For the text-containing cell, return its midpoint in (X, Y) coordinate format. 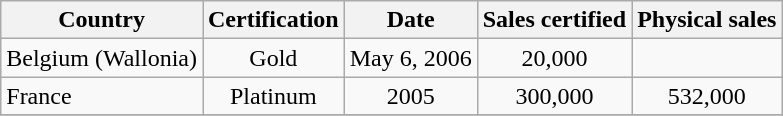
Physical sales (707, 20)
532,000 (707, 96)
Belgium (Wallonia) (102, 58)
Date (410, 20)
May 6, 2006 (410, 58)
Certification (273, 20)
2005 (410, 96)
France (102, 96)
20,000 (554, 58)
Gold (273, 58)
300,000 (554, 96)
Platinum (273, 96)
Country (102, 20)
Sales certified (554, 20)
